Output the [X, Y] coordinate of the center of the cell containing the given text.  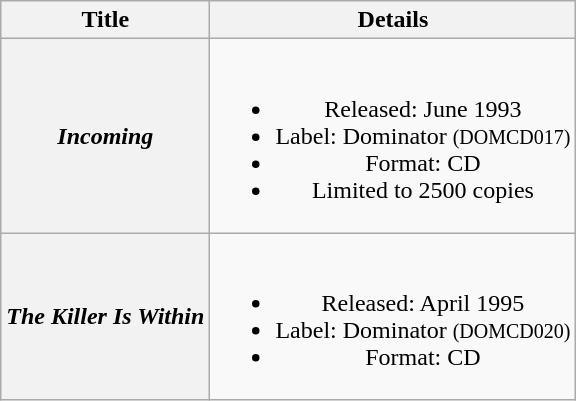
Details [393, 20]
The Killer Is Within [106, 316]
Title [106, 20]
Released: April 1995Label: Dominator (DOMCD020)Format: CD [393, 316]
Released: June 1993Label: Dominator (DOMCD017)Format: CDLimited to 2500 copies [393, 136]
Incoming [106, 136]
